From the cell containing the given text, extract its center point as [X, Y] coordinate. 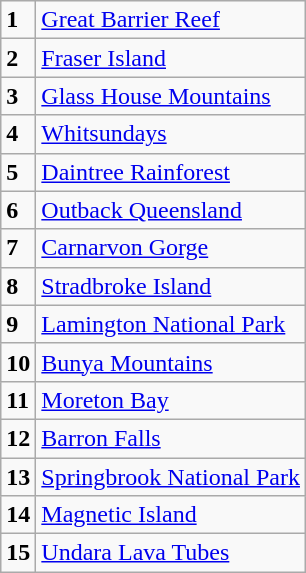
Great Barrier Reef [171, 20]
3 [18, 96]
8 [18, 286]
Stradbroke Island [171, 286]
Fraser Island [171, 58]
Moreton Bay [171, 400]
Undara Lava Tubes [171, 553]
15 [18, 553]
5 [18, 172]
10 [18, 362]
Whitsundays [171, 134]
11 [18, 400]
Barron Falls [171, 438]
2 [18, 58]
12 [18, 438]
7 [18, 248]
13 [18, 477]
Carnarvon Gorge [171, 248]
14 [18, 515]
Glass House Mountains [171, 96]
1 [18, 20]
9 [18, 324]
Lamington National Park [171, 324]
Outback Queensland [171, 210]
6 [18, 210]
Bunya Mountains [171, 362]
4 [18, 134]
Springbrook National Park [171, 477]
Daintree Rainforest [171, 172]
Magnetic Island [171, 515]
